From the cell containing the given text, extract its center point as [X, Y] coordinate. 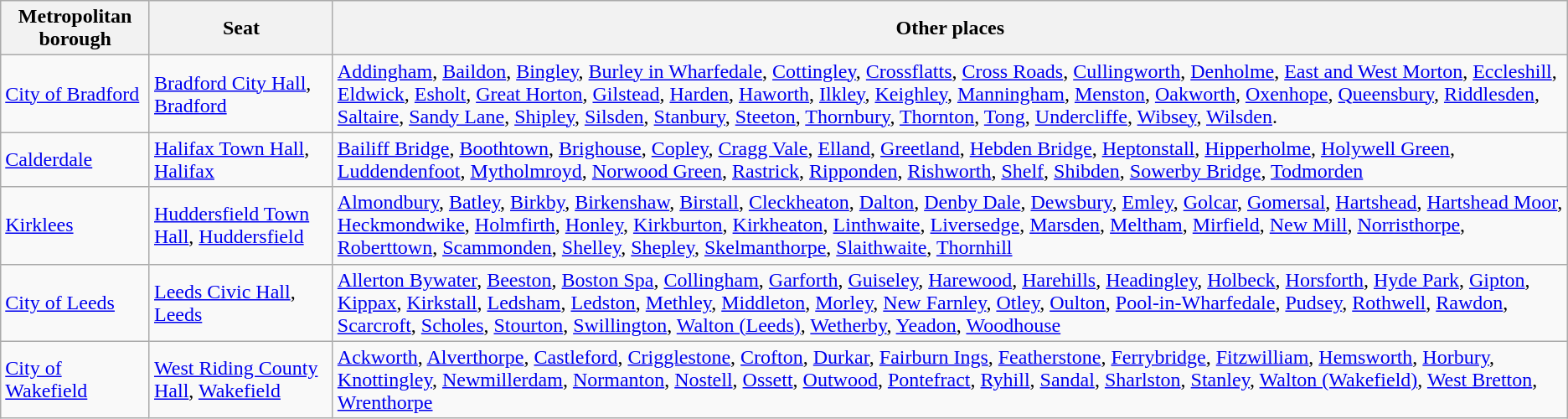
West Riding County Hall, Wakefield [241, 380]
Other places [950, 28]
Leeds Civic Hall, Leeds [241, 303]
City of Wakefield [75, 380]
Huddersfield Town Hall, Huddersfield [241, 225]
Kirklees [75, 225]
City of Bradford [75, 94]
Bradford City Hall, Bradford [241, 94]
Halifax Town Hall, Halifax [241, 159]
Calderdale [75, 159]
Seat [241, 28]
City of Leeds [75, 303]
Metropolitan borough [75, 28]
